Search for the cell housing the specified text and yield its (x, y) center coordinate. 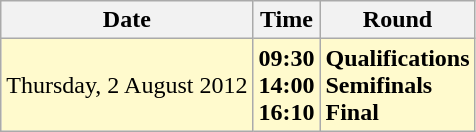
09:3014:0016:10 (286, 85)
Round (398, 20)
Thursday, 2 August 2012 (127, 85)
Time (286, 20)
Date (127, 20)
QualificationsSemifinalsFinal (398, 85)
